Detect which cell encompasses the target text, then output its (x, y) center coordinate. 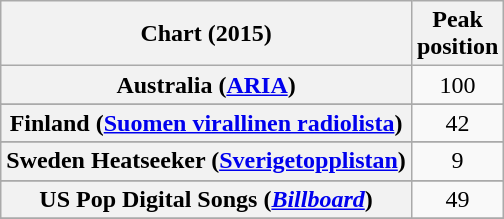
Australia (ARIA) (206, 85)
US Pop Digital Songs (Billboard) (206, 199)
Finland (Suomen virallinen radiolista) (206, 123)
42 (457, 123)
9 (457, 161)
49 (457, 199)
100 (457, 85)
Chart (2015) (206, 34)
Sweden Heatseeker (Sverigetopplistan) (206, 161)
Peakposition (457, 34)
